Locate the cell with the specified text and output its (x, y) center coordinate. 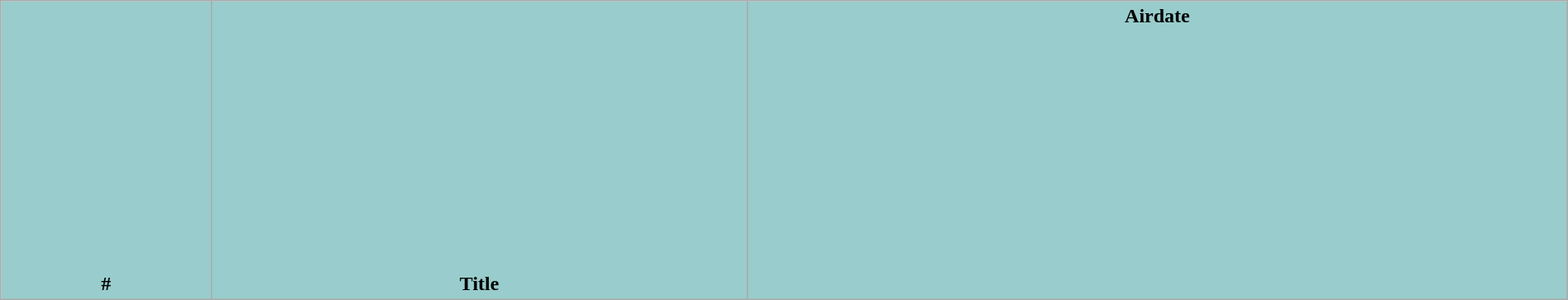
Title (480, 150)
# (106, 150)
Airdate (1158, 150)
